Locate the cell with the specified text and output its [X, Y] center coordinate. 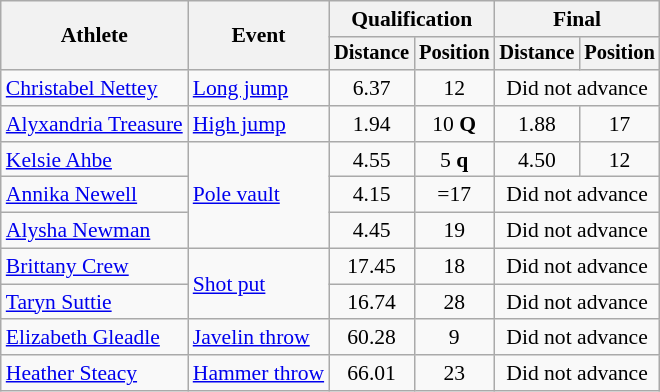
Event [258, 36]
Taryn Suttie [94, 302]
4.50 [536, 160]
Hammer throw [258, 373]
Annika Newell [94, 195]
=17 [454, 195]
66.01 [372, 373]
Elizabeth Gleadle [94, 338]
9 [454, 338]
Athlete [94, 36]
17 [619, 124]
18 [454, 267]
Kelsie Ahbe [94, 160]
28 [454, 302]
1.88 [536, 124]
4.15 [372, 195]
19 [454, 231]
Alyxandria Treasure [94, 124]
6.37 [372, 88]
Javelin throw [258, 338]
60.28 [372, 338]
Qualification [412, 19]
High jump [258, 124]
23 [454, 373]
Long jump [258, 88]
Shot put [258, 284]
4.55 [372, 160]
Heather Steacy [94, 373]
Christabel Nettey [94, 88]
Pole vault [258, 196]
Brittany Crew [94, 267]
1.94 [372, 124]
16.74 [372, 302]
Alysha Newman [94, 231]
Final [576, 19]
17.45 [372, 267]
10 Q [454, 124]
5 q [454, 160]
4.45 [372, 231]
